Return the (x, y) coordinate for the center point of the cell that contains the specified text.  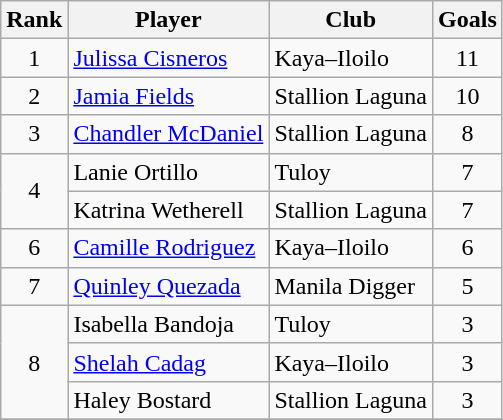
2 (34, 96)
1 (34, 58)
Katrina Wetherell (168, 210)
Jamia Fields (168, 96)
11 (468, 58)
Quinley Quezada (168, 286)
Lanie Ortillo (168, 172)
10 (468, 96)
Manila Digger (351, 286)
Rank (34, 20)
Player (168, 20)
Haley Bostard (168, 400)
Club (351, 20)
4 (34, 191)
Camille Rodriguez (168, 248)
Julissa Cisneros (168, 58)
Chandler McDaniel (168, 134)
5 (468, 286)
Shelah Cadag (168, 362)
Isabella Bandoja (168, 324)
Goals (468, 20)
